Scan for the cell matching the given text and deliver its (X, Y) coordinate at center. 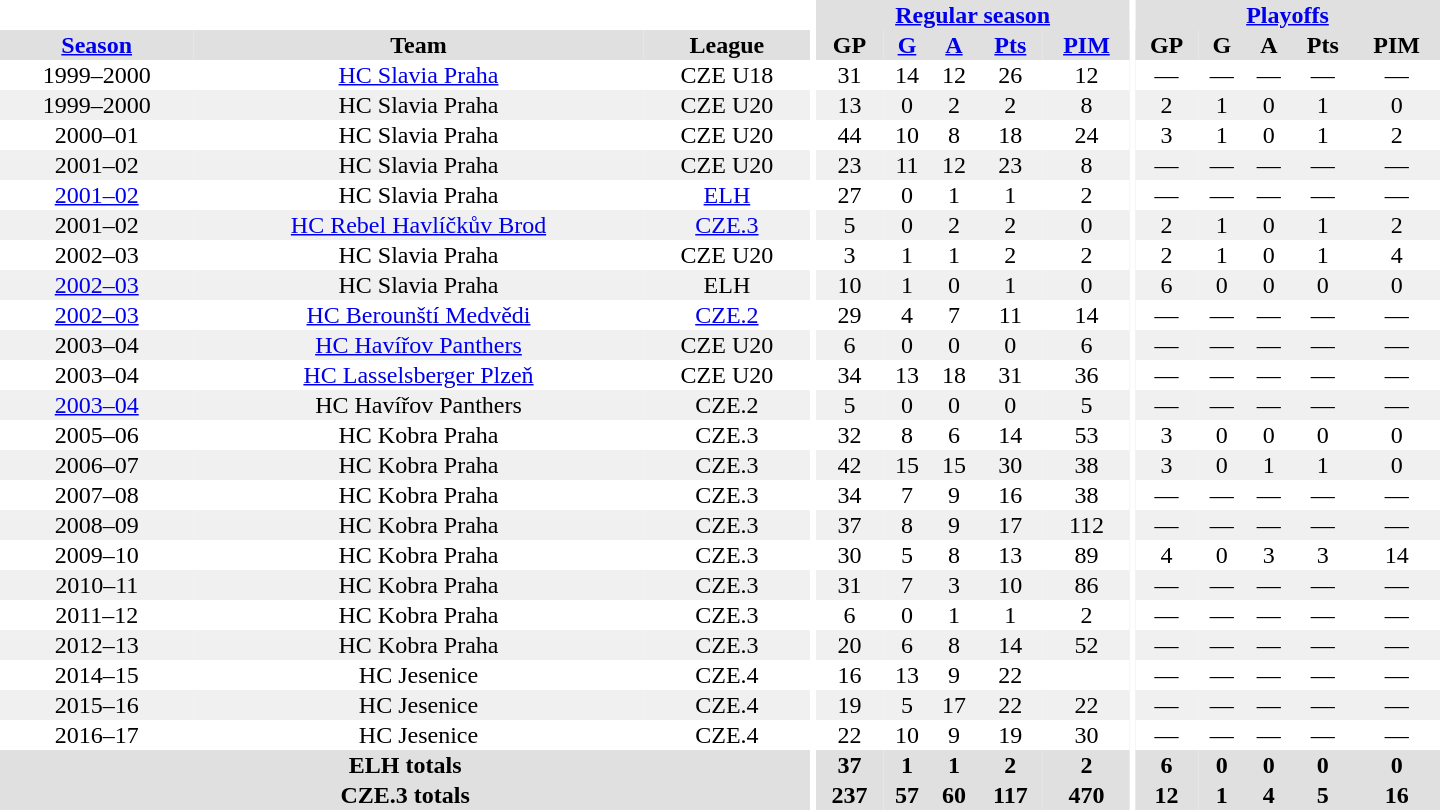
Playoffs (1288, 15)
117 (1011, 795)
29 (850, 315)
2012–13 (96, 645)
2007–08 (96, 495)
CZE U18 (728, 75)
2006–07 (96, 465)
Regular season (973, 15)
CZE.3 totals (405, 795)
27 (850, 195)
24 (1086, 135)
Season (96, 45)
HC Rebel Havlíčkův Brod (418, 225)
26 (1011, 75)
44 (850, 135)
ELH totals (405, 765)
60 (954, 795)
2011–12 (96, 615)
Team (418, 45)
86 (1086, 585)
2016–17 (96, 735)
32 (850, 435)
52 (1086, 645)
League (728, 45)
57 (906, 795)
HC Lasselsberger Plzeň (418, 375)
2014–15 (96, 675)
2015–16 (96, 705)
36 (1086, 375)
HC Berounští Medvědi (418, 315)
42 (850, 465)
2005–06 (96, 435)
112 (1086, 525)
53 (1086, 435)
470 (1086, 795)
2010–11 (96, 585)
2008–09 (96, 525)
2000–01 (96, 135)
20 (850, 645)
2009–10 (96, 555)
237 (850, 795)
89 (1086, 555)
